Pinpoint the cell where the given text exists, returning its (x, y) midpoint coordinate. 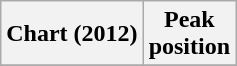
Chart (2012) (72, 34)
Peakposition (189, 34)
